Provide the (x, y) coordinate of the cell's center where the given text is located.  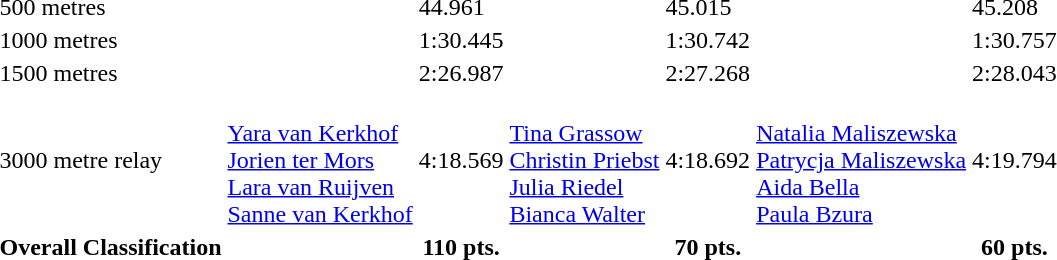
2:27.268 (708, 73)
Tina GrassowChristin PriebstJulia RiedelBianca Walter (584, 160)
2:26.987 (461, 73)
4:18.569 (461, 160)
4:18.692 (708, 160)
1:30.445 (461, 40)
Natalia MaliszewskaPatrycja MaliszewskaAida BellaPaula Bzura (862, 160)
1:30.742 (708, 40)
Yara van KerkhofJorien ter MorsLara van RuijvenSanne van Kerkhof (320, 160)
